Provide the (X, Y) coordinate of the cell's center where the given text is located.  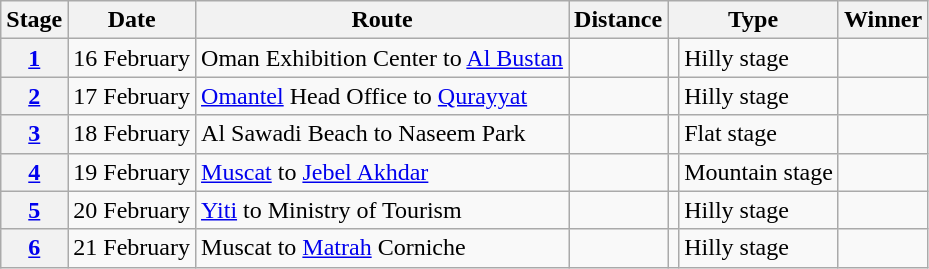
Omantel Head Office to Qurayyat (382, 96)
Winner (882, 20)
17 February (132, 96)
20 February (132, 210)
4 (34, 172)
Oman Exhibition Center to Al Bustan (382, 58)
16 February (132, 58)
Mountain stage (759, 172)
3 (34, 134)
1 (34, 58)
19 February (132, 172)
Type (754, 20)
Stage (34, 20)
18 February (132, 134)
21 February (132, 248)
Al Sawadi Beach to Naseem Park (382, 134)
Flat stage (759, 134)
2 (34, 96)
Muscat to Jebel Akhdar (382, 172)
5 (34, 210)
Date (132, 20)
Distance (618, 20)
Route (382, 20)
Yiti to Ministry of Tourism (382, 210)
6 (34, 248)
Muscat to Matrah Corniche (382, 248)
